For the text-containing cell, return its midpoint in (X, Y) coordinate format. 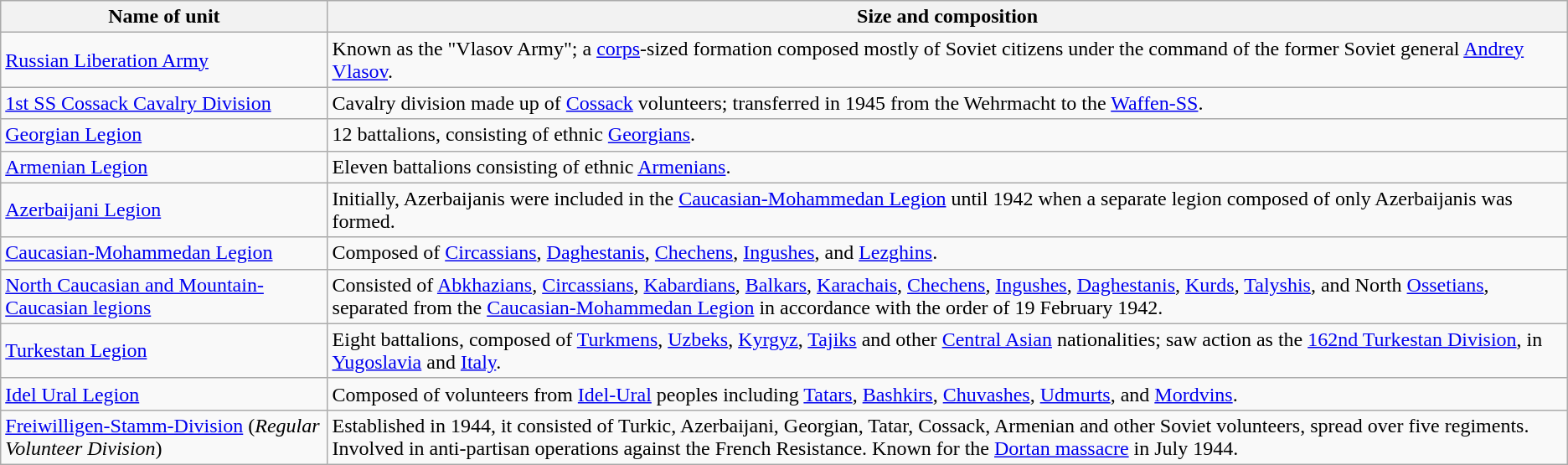
Composed of volunteers from Idel-Ural peoples including Tatars, Bashkirs, Chuvashes, Udmurts, and Mordvins. (947, 394)
North Caucasian and Mountain-Caucasian legions (164, 297)
Russian Liberation Army (164, 60)
Name of unit (164, 17)
Azerbaijani Legion (164, 209)
Georgian Legion (164, 135)
1st SS Cossack Cavalry Division (164, 103)
Idel Ural Legion (164, 394)
Turkestan Legion (164, 350)
Initially, Azerbaijanis were included in the Caucasian-Mohammedan Legion until 1942 when a separate legion composed of only Azerbaijanis was formed. (947, 209)
Caucasian-Mohammedan Legion (164, 253)
Composed of Circassians, Daghestanis, Chechens, Ingushes, and Lezghins. (947, 253)
Armenian Legion (164, 167)
Cavalry division made up of Cossack volunteers; transferred in 1945 from the Wehrmacht to the Waffen-SS. (947, 103)
Eleven battalions consisting of ethnic Armenians. (947, 167)
Freiwilligen-Stamm-Division (Regular Volunteer Division) (164, 437)
Size and composition (947, 17)
Known as the "Vlasov Army"; a corps-sized formation composed mostly of Soviet citizens under the command of the former Soviet general Andrey Vlasov. (947, 60)
12 battalions, consisting of ethnic Georgians. (947, 135)
